From the cell containing the given text, extract its center point as (X, Y) coordinate. 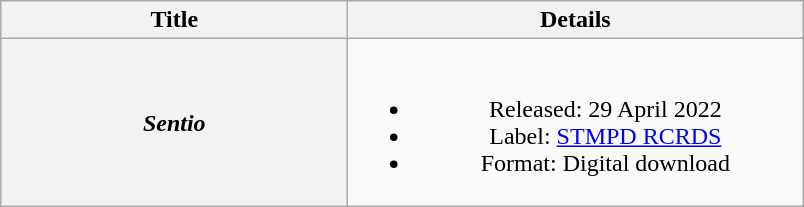
Sentio (174, 122)
Released: 29 April 2022Label: STMPD RCRDSFormat: Digital download (576, 122)
Details (576, 20)
Title (174, 20)
